Output the (X, Y) coordinate of the center of the cell containing the given text.  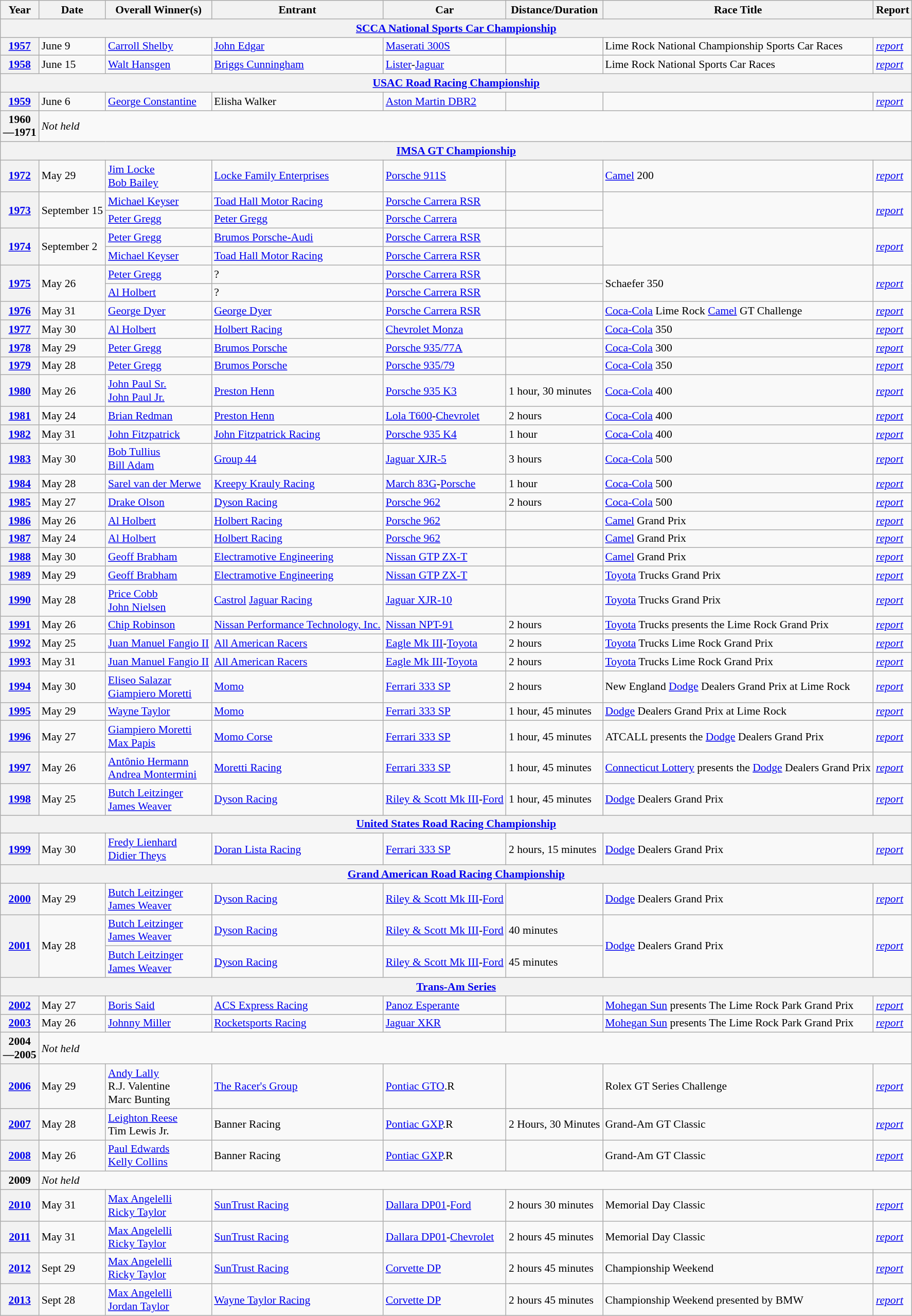
1983 (20, 459)
2012 (20, 1269)
1990 (20, 600)
Maserati 300S (444, 46)
1986 (20, 521)
Pontiac GTO.R (444, 1087)
1991 (20, 625)
Dodge Dealers Grand Prix at Lime Rock (738, 712)
Johnny Miller (158, 1023)
Lime Rock National Sports Car Races (738, 65)
Eliseo Salazar Giampiero Moretti (158, 686)
John Fitzpatrick Racing (297, 434)
June 15 (72, 65)
45 minutes (555, 962)
USAC Road Racing Championship (456, 83)
1980 (20, 391)
John Paul Sr. John Paul Jr. (158, 391)
Drake Olson (158, 502)
1992 (20, 644)
3 hours (555, 459)
2010 (20, 1206)
Jaguar XJR-5 (444, 459)
Nissan Performance Technology, Inc. (297, 625)
Leighton Reese Tim Lewis Jr. (158, 1125)
ACS Express Racing (297, 1005)
Price Cobb John Nielsen (158, 600)
2004—2005 (20, 1048)
Sarel van der Merwe (158, 484)
1960—1971 (20, 127)
Overall Winner(s) (158, 10)
Brumos Porsche-Audi (297, 238)
Rolex GT Series Challenge (738, 1087)
2 Hours, 30 Minutes (555, 1125)
Dallara DP01-Ford (444, 1206)
Castrol Jaguar Racing (297, 600)
Camel 200 (738, 176)
Aston Martin DBR2 (444, 101)
1998 (20, 799)
2013 (20, 1300)
Kreepy Krauly Racing (297, 484)
2009 (20, 1181)
Giampiero Moretti Max Papis (158, 737)
Jaguar XJR-10 (444, 600)
Connecticut Lottery presents the Dodge Dealers Grand Prix (738, 768)
Porsche Carrera (444, 219)
John Fitzpatrick (158, 434)
1958 (20, 65)
40 minutes (555, 930)
2007 (20, 1125)
2011 (20, 1237)
The Racer's Group (297, 1087)
Boris Said (158, 1005)
Porsche 911S (444, 176)
Dallara DP01-Chevrolet (444, 1237)
Moretti Racing (297, 768)
Sept 29 (72, 1269)
Panoz Esperante (444, 1005)
1975 (20, 283)
Nissan NPT-91 (444, 625)
IMSA GT Championship (456, 151)
Bob Tullius Bill Adam (158, 459)
Lister-Jaguar (444, 65)
1972 (20, 176)
Porsche 935 K4 (444, 434)
Doran Lista Racing (297, 849)
John Edgar (297, 46)
Locke Family Enterprises (297, 176)
1997 (20, 768)
Car (444, 10)
1985 (20, 502)
Porsche 935/79 (444, 366)
Brian Redman (158, 416)
Toyota Trucks presents the Lime Rock Grand Prix (738, 625)
1981 (20, 416)
2002 (20, 1005)
1978 (20, 348)
Group 44 (297, 459)
Walt Hansgen (158, 65)
1987 (20, 539)
1 hour, 30 minutes (555, 391)
Momo Corse (297, 737)
1996 (20, 737)
Grand American Road Racing Championship (456, 874)
United States Road Racing Championship (456, 824)
1979 (20, 366)
2000 (20, 899)
Chevrolet Monza (444, 329)
Lime Rock National Championship Sports Car Races (738, 46)
Distance/Duration (555, 10)
Coca-Cola Lime Rock Camel GT Challenge (738, 311)
1976 (20, 311)
1984 (20, 484)
Year (20, 10)
1974 (20, 247)
2006 (20, 1087)
June 6 (72, 101)
1982 (20, 434)
Sept 28 (72, 1300)
SCCA National Sports Car Championship (456, 28)
Trans-Am Series (456, 987)
September 15 (72, 210)
George Constantine (158, 101)
Fredy Lienhard Didier Theys (158, 849)
Jim Locke Bob Bailey (158, 176)
1977 (20, 329)
Briggs Cunningham (297, 65)
2001 (20, 946)
Wayne Taylor (158, 712)
2 hours, 15 minutes (555, 849)
Paul Edwards Kelly Collins (158, 1155)
Carroll Shelby (158, 46)
1999 (20, 849)
March 83G-Porsche (444, 484)
ATCALL presents the Dodge Dealers Grand Prix (738, 737)
Race Title (738, 10)
Report (893, 10)
Andy Lally R.J. Valentine Marc Bunting (158, 1087)
1995 (20, 712)
2003 (20, 1023)
2 hours 30 minutes (555, 1206)
September 2 (72, 247)
Max Angelelli Jordan Taylor (158, 1300)
Porsche 935/77A (444, 348)
Date (72, 10)
Entrant (297, 10)
1994 (20, 686)
Championship Weekend presented by BMW (738, 1300)
Wayne Taylor Racing (297, 1300)
Antônio Hermann Andrea Montermini (158, 768)
2008 (20, 1155)
Elisha Walker (297, 101)
Coca-Cola 300 (738, 348)
Schaefer 350 (738, 283)
1973 (20, 210)
1959 (20, 101)
1988 (20, 557)
Chip Robinson (158, 625)
Lola T600-Chevrolet (444, 416)
Championship Weekend (738, 1269)
June 9 (72, 46)
Porsche 935 K3 (444, 391)
Jaguar XKR (444, 1023)
1993 (20, 662)
1957 (20, 46)
1989 (20, 576)
New England Dodge Dealers Grand Prix at Lime Rock (738, 686)
Rocketsports Racing (297, 1023)
